Determine the [x, y] coordinate at the center of the cell enclosing the given text.  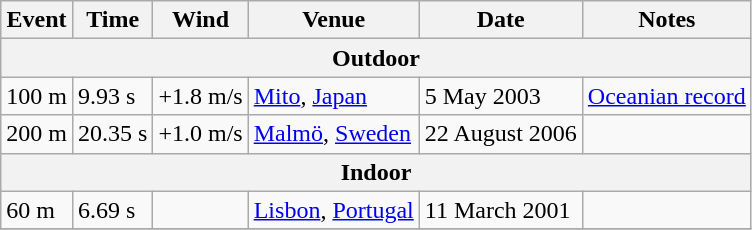
Indoor [376, 172]
Oceanian record [666, 96]
60 m [37, 210]
Wind [200, 20]
20.35 s [112, 134]
Time [112, 20]
+1.8 m/s [200, 96]
+1.0 m/s [200, 134]
Event [37, 20]
9.93 s [112, 96]
22 August 2006 [500, 134]
100 m [37, 96]
Malmö, Sweden [334, 134]
Venue [334, 20]
Date [500, 20]
Mito, Japan [334, 96]
Outdoor [376, 58]
Lisbon, Portugal [334, 210]
200 m [37, 134]
6.69 s [112, 210]
Notes [666, 20]
11 March 2001 [500, 210]
5 May 2003 [500, 96]
